Extract the (x, y) coordinate from the center of the cell holding the provided text.  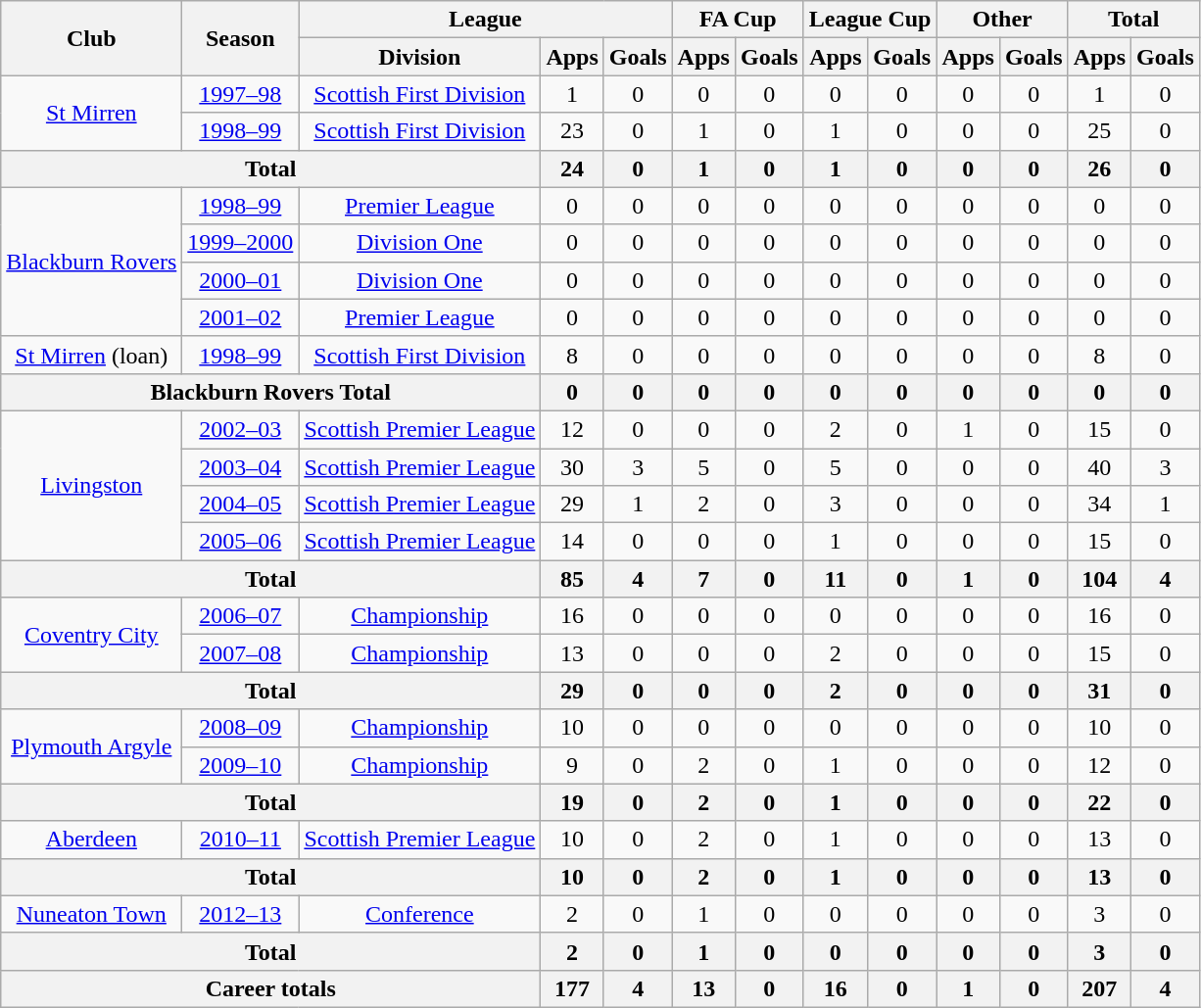
League Cup (870, 20)
2007–08 (241, 653)
Nuneaton Town (92, 914)
FA Cup (738, 20)
Club (92, 38)
Conference (419, 914)
207 (1099, 988)
Coventry City (92, 635)
St Mirren (loan) (92, 355)
St Mirren (92, 113)
Blackburn Rovers (92, 262)
11 (835, 579)
23 (572, 131)
7 (703, 579)
2002–03 (241, 429)
22 (1099, 802)
85 (572, 579)
1999–2000 (241, 243)
League (486, 20)
Season (241, 38)
Aberdeen (92, 840)
Career totals (270, 988)
Livingston (92, 485)
177 (572, 988)
2006–07 (241, 616)
1997–98 (241, 94)
9 (572, 765)
2010–11 (241, 840)
2008–09 (241, 728)
2003–04 (241, 467)
31 (1099, 691)
40 (1099, 467)
30 (572, 467)
104 (1099, 579)
2005–06 (241, 542)
2012–13 (241, 914)
2004–05 (241, 504)
14 (572, 542)
19 (572, 802)
34 (1099, 504)
Division (419, 57)
2009–10 (241, 765)
Other (1002, 20)
Blackburn Rovers Total (270, 392)
26 (1099, 168)
24 (572, 168)
2000–01 (241, 280)
2001–02 (241, 317)
Plymouth Argyle (92, 746)
25 (1099, 131)
